Return [x, y] of the center of cell containing provided text 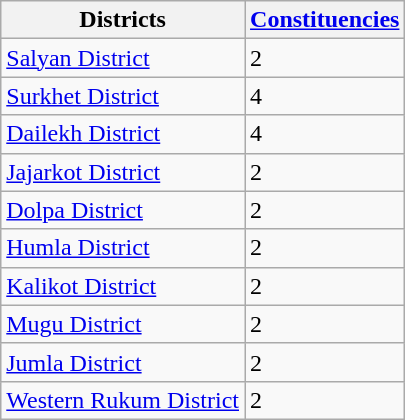
Districts [123, 20]
Dolpa District [123, 210]
Humla District [123, 248]
Surkhet District [123, 96]
Constituencies [325, 20]
Jajarkot District [123, 172]
Kalikot District [123, 286]
Dailekh District [123, 134]
Jumla District [123, 362]
Mugu District [123, 324]
Salyan District [123, 58]
Western Rukum District [123, 400]
